Locate the cell with the specified text and output its (x, y) center coordinate. 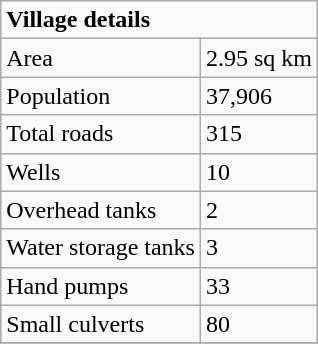
Overhead tanks (101, 210)
2 (258, 210)
Small culverts (101, 324)
10 (258, 172)
Hand pumps (101, 286)
Total roads (101, 134)
33 (258, 286)
Wells (101, 172)
Area (101, 58)
Water storage tanks (101, 248)
80 (258, 324)
Population (101, 96)
37,906 (258, 96)
315 (258, 134)
3 (258, 248)
2.95 sq km (258, 58)
Village details (160, 20)
